Pinpoint the cell where the given text exists, returning its (X, Y) midpoint coordinate. 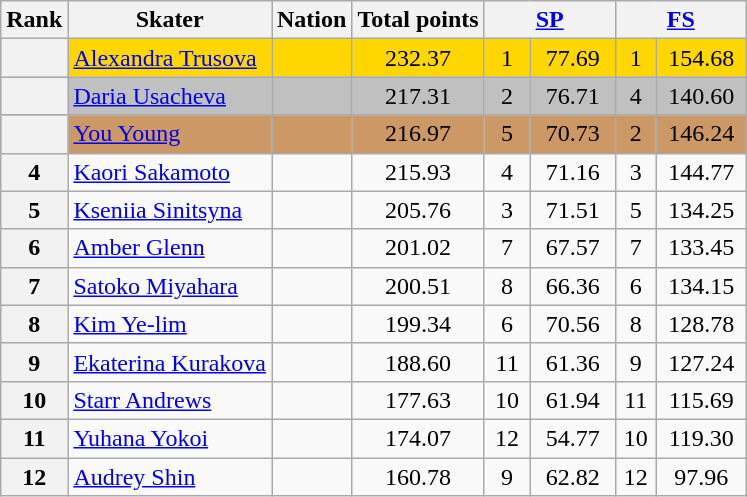
119.30 (701, 438)
128.78 (701, 324)
199.34 (418, 324)
Kim Ye-lim (170, 324)
232.37 (418, 58)
134.15 (701, 286)
Kseniia Sinitsyna (170, 210)
SP (550, 20)
61.36 (572, 362)
71.16 (572, 172)
133.45 (701, 248)
201.02 (418, 248)
Amber Glenn (170, 248)
Starr Andrews (170, 400)
140.60 (701, 96)
Daria Usacheva (170, 96)
127.24 (701, 362)
62.82 (572, 477)
205.76 (418, 210)
144.77 (701, 172)
177.63 (418, 400)
You Young (170, 134)
54.77 (572, 438)
70.56 (572, 324)
Yuhana Yokoi (170, 438)
FS (680, 20)
Audrey Shin (170, 477)
188.60 (418, 362)
Skater (170, 20)
174.07 (418, 438)
Kaori Sakamoto (170, 172)
154.68 (701, 58)
134.25 (701, 210)
97.96 (701, 477)
215.93 (418, 172)
200.51 (418, 286)
146.24 (701, 134)
71.51 (572, 210)
76.71 (572, 96)
Alexandra Trusova (170, 58)
Satoko Miyahara (170, 286)
70.73 (572, 134)
Nation (312, 20)
115.69 (701, 400)
77.69 (572, 58)
61.94 (572, 400)
66.36 (572, 286)
160.78 (418, 477)
Total points (418, 20)
67.57 (572, 248)
217.31 (418, 96)
Rank (34, 20)
Ekaterina Kurakova (170, 362)
216.97 (418, 134)
